Capture the cell that displays the provided text and extract its [x, y] central coordinate. 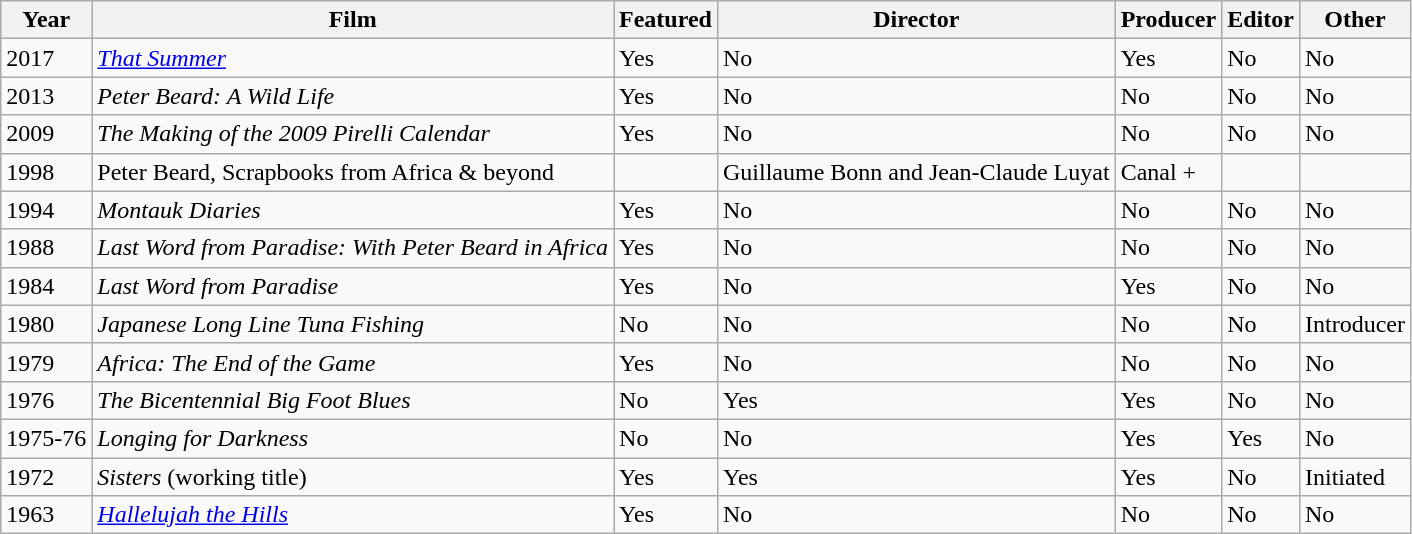
Canal + [1168, 172]
1963 [46, 515]
Last Word from Paradise [353, 286]
Producer [1168, 20]
Introducer [1354, 324]
Longing for Darkness [353, 438]
Peter Beard, Scrapbooks from Africa & beyond [353, 172]
That Summer [353, 58]
Peter Beard: A Wild Life [353, 96]
Montauk Diaries [353, 210]
Hallelujah the Hills [353, 515]
2017 [46, 58]
Featured [666, 20]
The Making of the 2009 Pirelli Calendar [353, 134]
Year [46, 20]
1994 [46, 210]
The Bicentennial Big Foot Blues [353, 400]
Editor [1261, 20]
1972 [46, 477]
Africa: The End of the Game [353, 362]
1976 [46, 400]
1984 [46, 286]
Initiated [1354, 477]
2013 [46, 96]
Other [1354, 20]
Japanese Long Line Tuna Fishing [353, 324]
1979 [46, 362]
1975-76 [46, 438]
1988 [46, 248]
Film [353, 20]
1998 [46, 172]
Director [916, 20]
2009 [46, 134]
Sisters (working title) [353, 477]
Last Word from Paradise: With Peter Beard in Africa [353, 248]
Guillaume Bonn and Jean-Claude Luyat [916, 172]
1980 [46, 324]
